Find where the given text appears and provide that cell's center as (X, Y) coordinate. 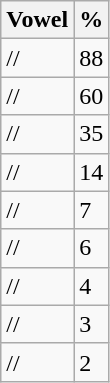
3 (92, 324)
6 (92, 248)
7 (92, 210)
4 (92, 286)
% (92, 20)
88 (92, 58)
60 (92, 96)
35 (92, 134)
2 (92, 362)
14 (92, 172)
Vowel (38, 20)
